Scan for the cell matching the given text and deliver its (x, y) coordinate at center. 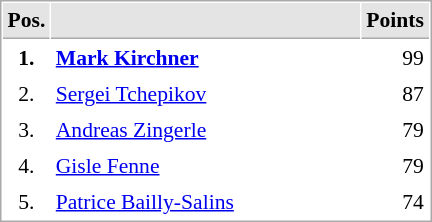
Points (396, 21)
99 (396, 57)
3. (26, 129)
Sergei Tchepikov (206, 93)
2. (26, 93)
Andreas Zingerle (206, 129)
Mark Kirchner (206, 57)
1. (26, 57)
87 (396, 93)
5. (26, 201)
4. (26, 165)
Pos. (26, 21)
Gisle Fenne (206, 165)
Patrice Bailly-Salins (206, 201)
74 (396, 201)
